Provide the (X, Y) coordinate of the cell's center where the given text is located.  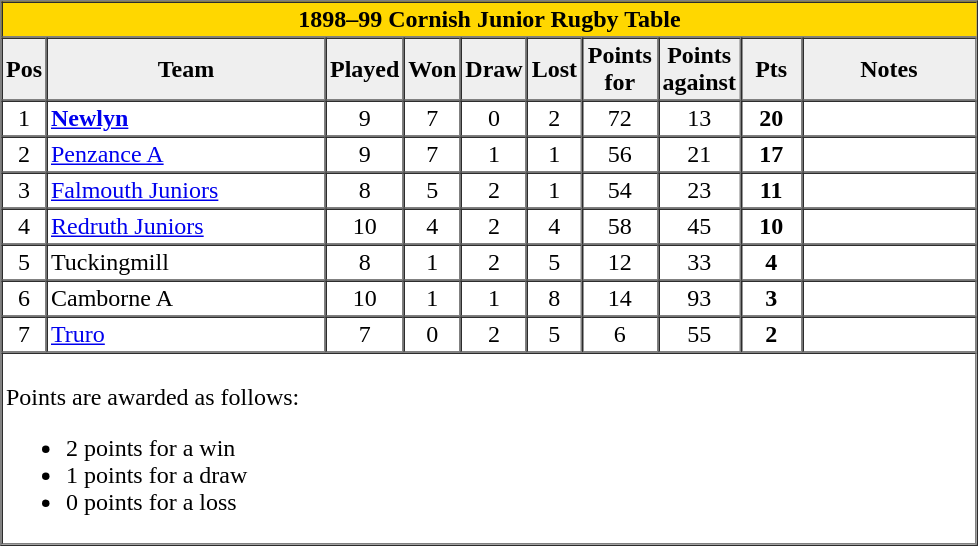
Team (186, 70)
Pos (24, 70)
23 (699, 190)
Played (365, 70)
72 (620, 118)
14 (620, 298)
Won (432, 70)
Lost (554, 70)
20 (771, 118)
33 (699, 262)
13 (699, 118)
Redruth Juniors (186, 226)
Points for (620, 70)
12 (620, 262)
Falmouth Juniors (186, 190)
11 (771, 190)
55 (699, 334)
93 (699, 298)
54 (620, 190)
Pts (771, 70)
1898–99 Cornish Junior Rugby Table (489, 20)
58 (620, 226)
Tuckingmill (186, 262)
Points against (699, 70)
17 (771, 154)
Penzance A (186, 154)
Points are awarded as follows:2 points for a win1 points for a draw0 points for a loss (489, 448)
Draw (494, 70)
56 (620, 154)
21 (699, 154)
Notes (889, 70)
Camborne A (186, 298)
Truro (186, 334)
Newlyn (186, 118)
45 (699, 226)
